For the text-containing cell, return its midpoint in [X, Y] coordinate format. 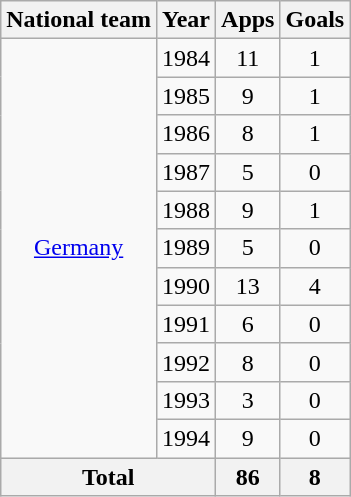
National team [79, 20]
1985 [186, 96]
Total [108, 477]
1994 [186, 438]
1991 [186, 324]
Year [186, 20]
Apps [248, 20]
1986 [186, 134]
1988 [186, 210]
1993 [186, 400]
4 [315, 286]
13 [248, 286]
1989 [186, 248]
6 [248, 324]
Germany [79, 248]
1992 [186, 362]
1987 [186, 172]
1990 [186, 286]
1984 [186, 58]
11 [248, 58]
86 [248, 477]
3 [248, 400]
Goals [315, 20]
